Pinpoint the cell where the given text exists, returning its (x, y) midpoint coordinate. 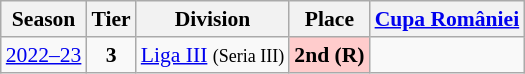
Cupa României (448, 19)
Place (329, 19)
3 (110, 55)
2022–23 (44, 55)
Division (213, 19)
Liga III (Seria III) (213, 55)
Tier (110, 19)
Season (44, 19)
2nd (R) (329, 55)
